Extract the (x, y) coordinate from the center of the cell holding the provided text.  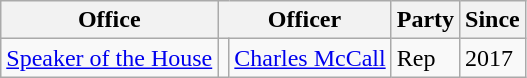
2017 (493, 58)
Rep (425, 58)
Speaker of the House (110, 58)
Since (493, 20)
Officer (304, 20)
Party (425, 20)
Charles McCall (310, 58)
Office (110, 20)
